Search for the cell housing the specified text and yield its (x, y) center coordinate. 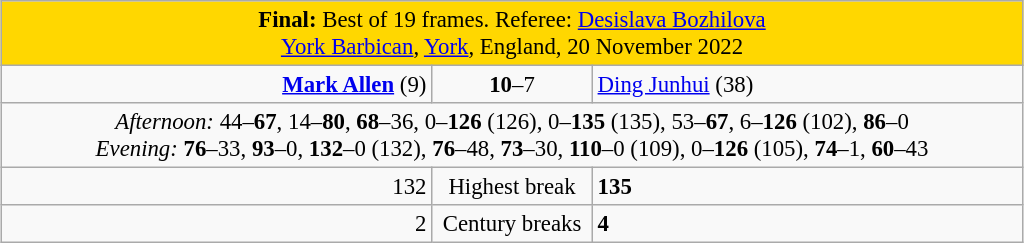
Highest break (512, 187)
4 (808, 224)
135 (808, 187)
2 (216, 224)
Ding Junhui (38) (808, 85)
Final: Best of 19 frames. Referee: Desislava BozhilovaYork Barbican, York, England, 20 November 2022 (512, 34)
10–7 (512, 85)
132 (216, 187)
Century breaks (512, 224)
Mark Allen (9) (216, 85)
